Return the [X, Y] coordinate for the center point of the cell that contains the specified text.  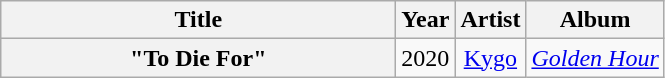
Year [426, 20]
Kygo [490, 58]
Album [595, 20]
"To Die For" [198, 58]
2020 [426, 58]
Artist [490, 20]
Golden Hour [595, 58]
Title [198, 20]
